Return the [x, y] coordinate for the center point of the cell that contains the specified text.  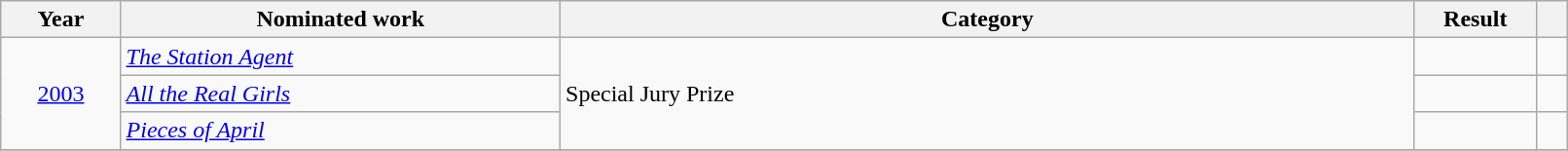
Special Jury Prize [988, 94]
The Station Agent [341, 57]
Nominated work [341, 19]
All the Real Girls [341, 94]
2003 [60, 94]
Category [988, 19]
Year [60, 19]
Result [1476, 19]
Pieces of April [341, 131]
